Pinpoint the cell where the given text exists, returning its (X, Y) midpoint coordinate. 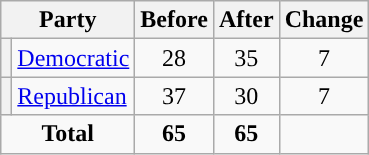
Party (68, 20)
35 (246, 58)
Democratic (74, 58)
Before (174, 20)
28 (174, 58)
After (246, 20)
Change (324, 20)
30 (246, 96)
37 (174, 96)
Total (68, 134)
Republican (74, 96)
